Search for the cell housing the specified text and yield its (X, Y) center coordinate. 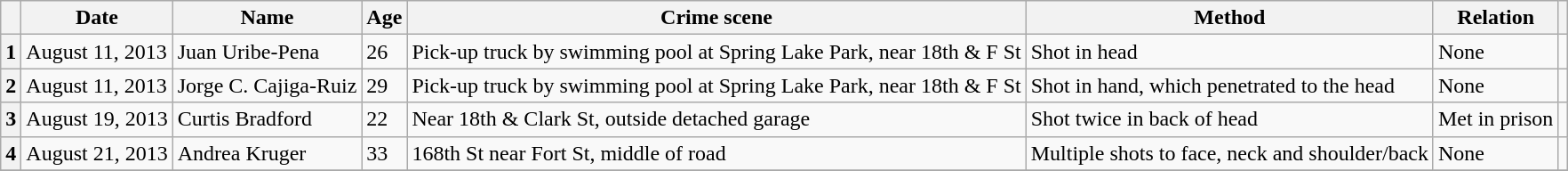
26 (384, 52)
Near 18th & Clark St, outside detached garage (716, 119)
1 (11, 52)
Crime scene (716, 18)
Age (384, 18)
Method (1229, 18)
22 (384, 119)
2 (11, 85)
Date (97, 18)
August 21, 2013 (97, 153)
Relation (1495, 18)
August 19, 2013 (97, 119)
Shot twice in back of head (1229, 119)
Shot in head (1229, 52)
168th St near Fort St, middle of road (716, 153)
33 (384, 153)
Name (267, 18)
Curtis Bradford (267, 119)
Met in prison (1495, 119)
Juan Uribe-Pena (267, 52)
3 (11, 119)
4 (11, 153)
Shot in hand, which penetrated to the head (1229, 85)
Jorge C. Cajiga-Ruiz (267, 85)
Andrea Kruger (267, 153)
29 (384, 85)
Multiple shots to face, neck and shoulder/back (1229, 153)
